Output the [X, Y] coordinate of the center of the cell containing the given text.  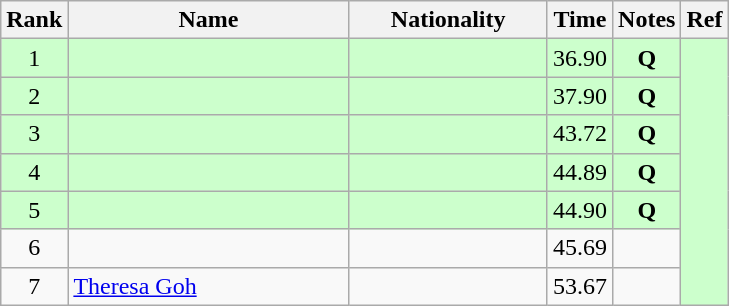
Nationality [448, 20]
53.67 [580, 286]
3 [34, 134]
Theresa Goh [208, 286]
Rank [34, 20]
Name [208, 20]
Time [580, 20]
44.89 [580, 172]
7 [34, 286]
5 [34, 210]
43.72 [580, 134]
45.69 [580, 248]
36.90 [580, 58]
2 [34, 96]
1 [34, 58]
Ref [704, 20]
44.90 [580, 210]
37.90 [580, 96]
Notes [647, 20]
6 [34, 248]
4 [34, 172]
